Find where the given text appears and provide that cell's center as (X, Y) coordinate. 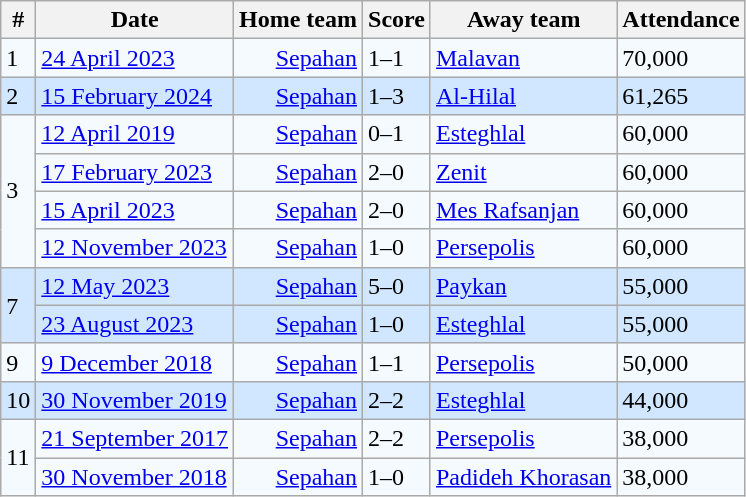
9 (18, 362)
15 February 2024 (135, 96)
12 May 2023 (135, 286)
11 (18, 457)
17 February 2023 (135, 172)
Mes Rafsanjan (523, 210)
# (18, 20)
Paykan (523, 286)
Malavan (523, 58)
23 August 2023 (135, 324)
30 November 2018 (135, 477)
61,265 (681, 96)
30 November 2019 (135, 400)
Date (135, 20)
12 November 2023 (135, 248)
10 (18, 400)
Away team (523, 20)
5–0 (397, 286)
Padideh Khorasan (523, 477)
9 December 2018 (135, 362)
2 (18, 96)
24 April 2023 (135, 58)
70,000 (681, 58)
3 (18, 191)
Home team (298, 20)
21 September 2017 (135, 438)
12 April 2019 (135, 134)
15 April 2023 (135, 210)
Al-Hilal (523, 96)
Zenit (523, 172)
44,000 (681, 400)
1–3 (397, 96)
7 (18, 305)
Attendance (681, 20)
1 (18, 58)
0–1 (397, 134)
Score (397, 20)
50,000 (681, 362)
